Search for the cell housing the specified text and yield its (X, Y) center coordinate. 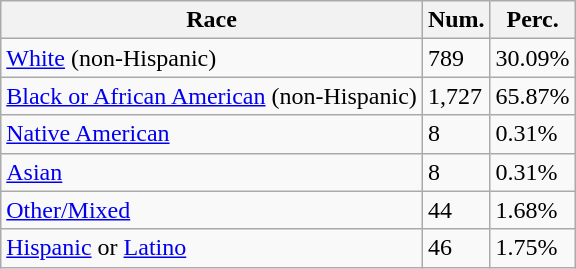
Num. (456, 20)
65.87% (532, 96)
46 (456, 248)
30.09% (532, 58)
Race (212, 20)
Hispanic or Latino (212, 248)
Native American (212, 134)
1.75% (532, 248)
White (non-Hispanic) (212, 58)
44 (456, 210)
Other/Mixed (212, 210)
Asian (212, 172)
Black or African American (non-Hispanic) (212, 96)
Perc. (532, 20)
1,727 (456, 96)
1.68% (532, 210)
789 (456, 58)
